From the cell containing the given text, extract its center point as (x, y) coordinate. 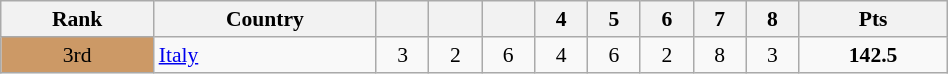
7 (720, 19)
Rank (78, 19)
Pts (873, 19)
5 (614, 19)
3rd (78, 55)
142.5 (873, 55)
Italy (265, 55)
Country (265, 19)
